Determine the (X, Y) coordinate at the center of the cell enclosing the given text.  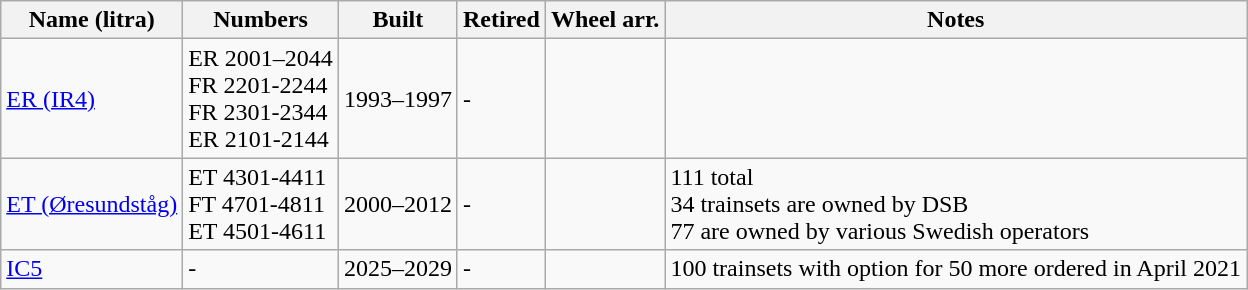
Notes (956, 20)
ER 2001–2044FR 2201-2244FR 2301-2344ER 2101-2144 (261, 98)
100 trainsets with option for 50 more ordered in April 2021 (956, 269)
ET 4301-4411FT 4701-4811ET 4501-4611 (261, 204)
2000–2012 (398, 204)
ER (IR4) (92, 98)
1993–1997 (398, 98)
111 total34 trainsets are owned by DSB77 are owned by various Swedish operators (956, 204)
Name (litra) (92, 20)
ET (Øresundståg) (92, 204)
IC5 (92, 269)
Built (398, 20)
Numbers (261, 20)
Wheel arr. (604, 20)
Retired (501, 20)
2025–2029 (398, 269)
